Provide the (X, Y) coordinate of the cell's center where the given text is located.  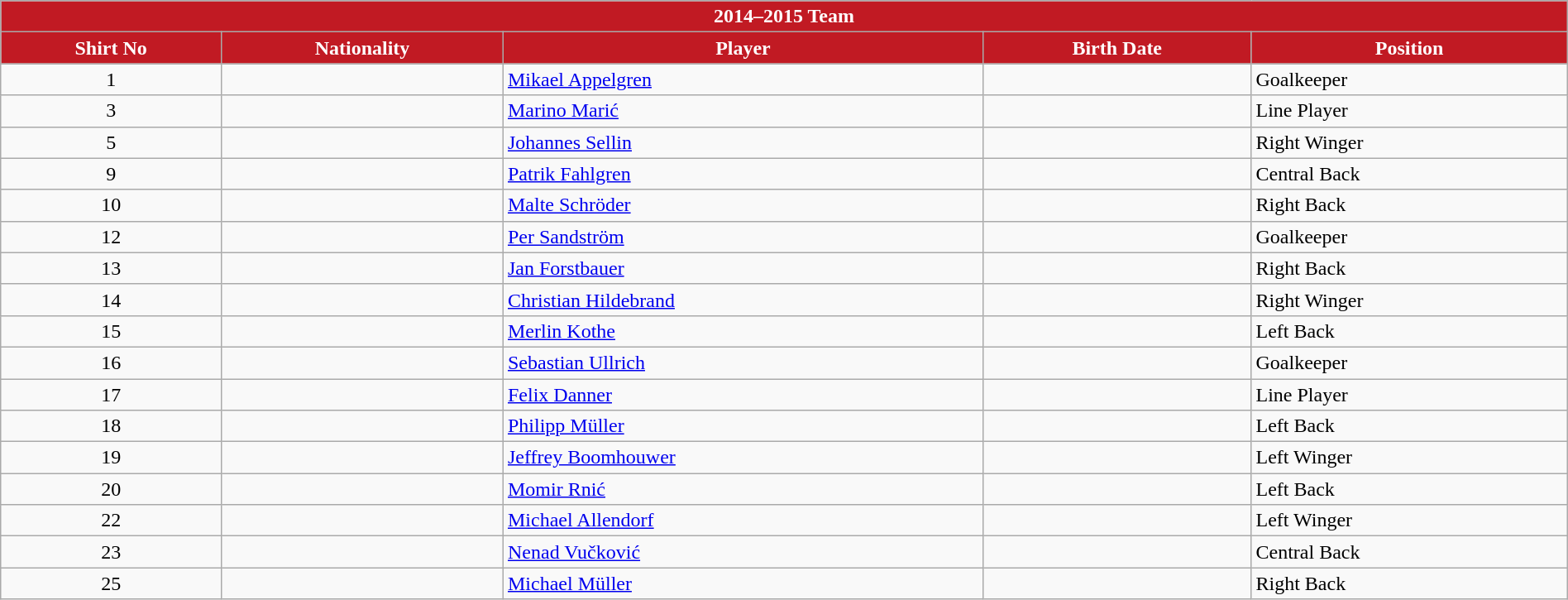
10 (111, 205)
Christian Hildebrand (743, 300)
19 (111, 458)
25 (111, 583)
Nationality (362, 48)
Felix Danner (743, 395)
Shirt No (111, 48)
22 (111, 521)
2014–2015 Team (784, 17)
Sebastian Ullrich (743, 362)
Mikael Appelgren (743, 79)
Malte Schröder (743, 205)
Per Sandström (743, 237)
3 (111, 111)
23 (111, 552)
Position (1409, 48)
20 (111, 489)
13 (111, 268)
14 (111, 300)
Philipp Müller (743, 426)
Birth Date (1116, 48)
Patrik Fahlgren (743, 174)
Nenad Vučković (743, 552)
12 (111, 237)
16 (111, 362)
Johannes Sellin (743, 142)
9 (111, 174)
5 (111, 142)
17 (111, 395)
15 (111, 331)
1 (111, 79)
Jan Forstbauer (743, 268)
Michael Müller (743, 583)
Player (743, 48)
Merlin Kothe (743, 331)
18 (111, 426)
Jeffrey Boomhouwer (743, 458)
Momir Rnić (743, 489)
Michael Allendorf (743, 521)
Marino Marić (743, 111)
